Locate the cell with the specified text and output its (X, Y) center coordinate. 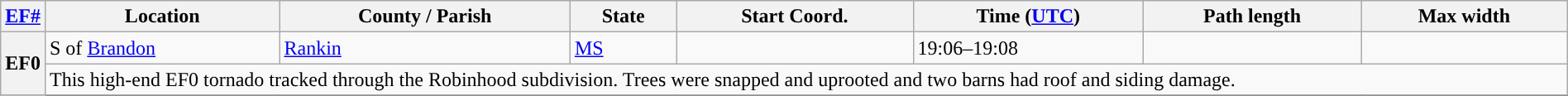
Time (UTC) (1028, 17)
EF0 (23, 64)
EF# (23, 17)
S of Brandon (162, 48)
Rankin (425, 48)
Location (162, 17)
This high-end EF0 tornado tracked through the Robinhood subdivision. Trees were snapped and uprooted and two barns had roof and siding damage. (806, 79)
Path length (1252, 17)
MS (623, 48)
County / Parish (425, 17)
19:06–19:08 (1028, 48)
Max width (1465, 17)
State (623, 17)
Start Coord. (795, 17)
